Scan for the cell matching the given text and deliver its (x, y) coordinate at center. 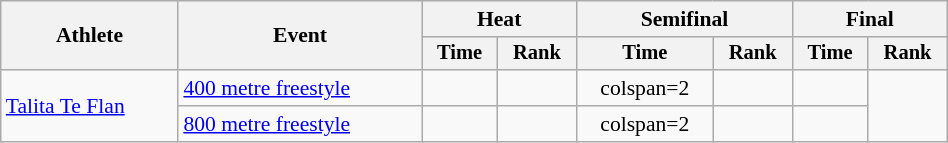
Final (870, 19)
Event (300, 36)
Athlete (90, 36)
800 metre freestyle (300, 124)
Talita Te Flan (90, 106)
400 metre freestyle (300, 88)
Semifinal (685, 19)
Heat (500, 19)
